Search for the cell housing the specified text and yield its [x, y] center coordinate. 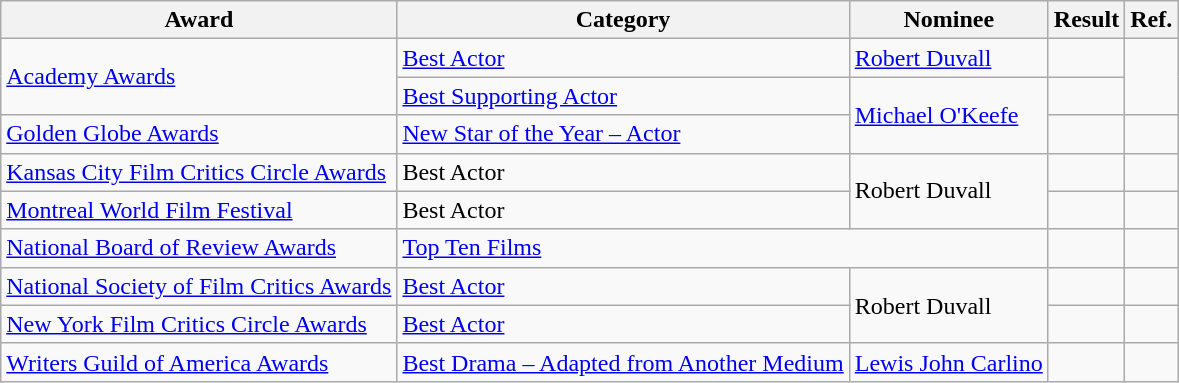
Golden Globe Awards [199, 134]
Award [199, 20]
New York Film Critics Circle Awards [199, 324]
Lewis John Carlino [948, 362]
Ref. [1152, 20]
Top Ten Films [722, 248]
Kansas City Film Critics Circle Awards [199, 172]
Writers Guild of America Awards [199, 362]
Academy Awards [199, 77]
National Board of Review Awards [199, 248]
National Society of Film Critics Awards [199, 286]
New Star of the Year – Actor [623, 134]
Michael O'Keefe [948, 115]
Montreal World Film Festival [199, 210]
Category [623, 20]
Nominee [948, 20]
Best Drama – Adapted from Another Medium [623, 362]
Best Supporting Actor [623, 96]
Result [1086, 20]
